Return the [x, y] coordinate for the center point of the cell that contains the specified text.  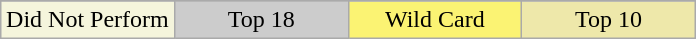
Top 10 [609, 20]
Wild Card [435, 20]
Top 18 [261, 20]
Did Not Perform [88, 20]
